Pinpoint the cell where the given text exists, returning its [x, y] midpoint coordinate. 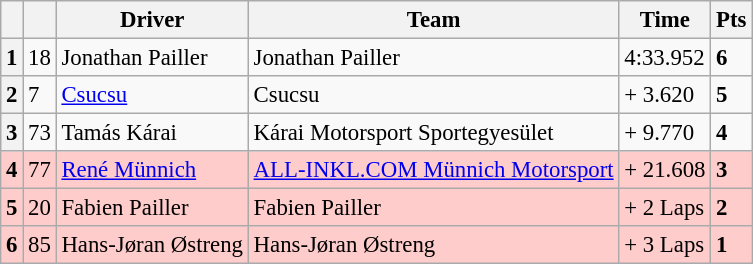
85 [40, 245]
4:33.952 [665, 58]
René Münnich [152, 170]
73 [40, 133]
18 [40, 58]
77 [40, 170]
7 [40, 95]
+ 3 Laps [665, 245]
+ 2 Laps [665, 208]
20 [40, 208]
Team [434, 20]
+ 21.608 [665, 170]
Tamás Kárai [152, 133]
+ 9.770 [665, 133]
Driver [152, 20]
Kárai Motorsport Sportegyesület [434, 133]
Pts [732, 20]
+ 3.620 [665, 95]
Time [665, 20]
ALL-INKL.COM Münnich Motorsport [434, 170]
